Detect which cell encompasses the target text, then output its (X, Y) center coordinate. 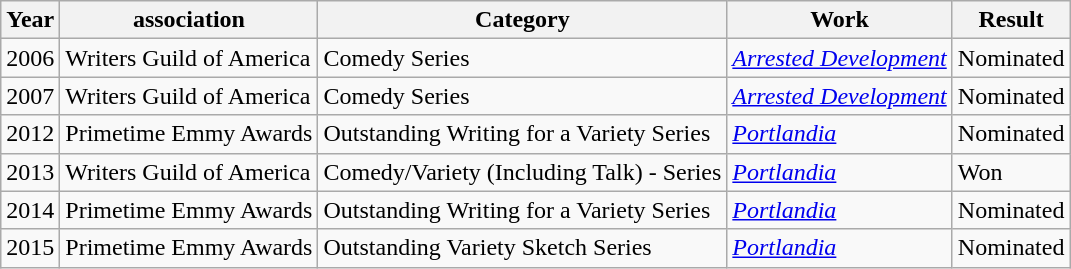
Year (30, 20)
2015 (30, 248)
2013 (30, 172)
Outstanding Variety Sketch Series (522, 248)
association (189, 20)
Category (522, 20)
2012 (30, 134)
2007 (30, 96)
Comedy/Variety (Including Talk) - Series (522, 172)
Work (840, 20)
Result (1011, 20)
2014 (30, 210)
2006 (30, 58)
Won (1011, 172)
